Determine the (X, Y) coordinate at the center of the cell enclosing the given text.  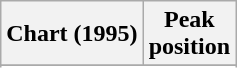
Peakposition (189, 34)
Chart (1995) (72, 34)
